Locate the cell with the specified text and output its (X, Y) center coordinate. 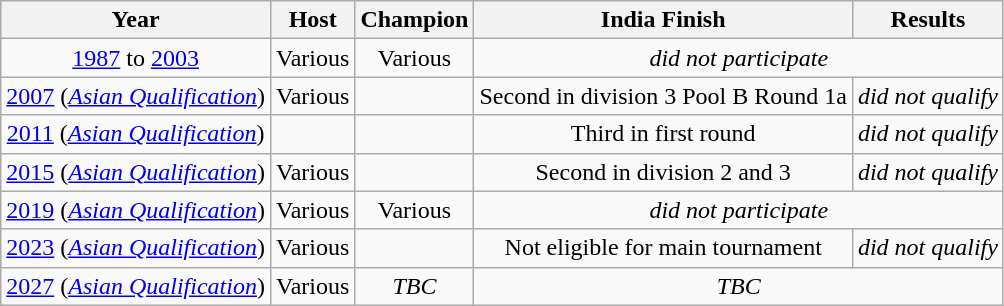
2007 (Asian Qualification) (136, 96)
Third in first round (663, 134)
Host (312, 20)
1987 to 2003 (136, 58)
India Finish (663, 20)
Second in division 3 Pool B Round 1a (663, 96)
Second in division 2 and 3 (663, 172)
Results (928, 20)
2027 (Asian Qualification) (136, 286)
2023 (Asian Qualification) (136, 248)
Not eligible for main tournament (663, 248)
2011 (Asian Qualification) (136, 134)
Champion (414, 20)
Year (136, 20)
2019 (Asian Qualification) (136, 210)
2015 (Asian Qualification) (136, 172)
